Provide the [X, Y] coordinate of the cell's center where the given text is located.  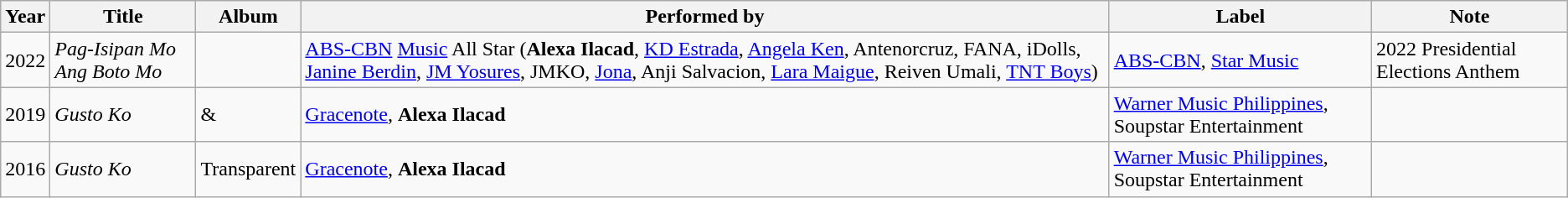
Note [1470, 17]
2019 [25, 114]
2022 [25, 60]
Year [25, 17]
Transparent [248, 169]
Performed by [705, 17]
2016 [25, 169]
2022 Presidential Elections Anthem [1470, 60]
ABS-CBN, Star Music [1240, 60]
Label [1240, 17]
Pag-Isipan Mo Ang Boto Mo [123, 60]
Album [248, 17]
Title [123, 17]
& [248, 114]
